Search for the cell housing the specified text and yield its (x, y) center coordinate. 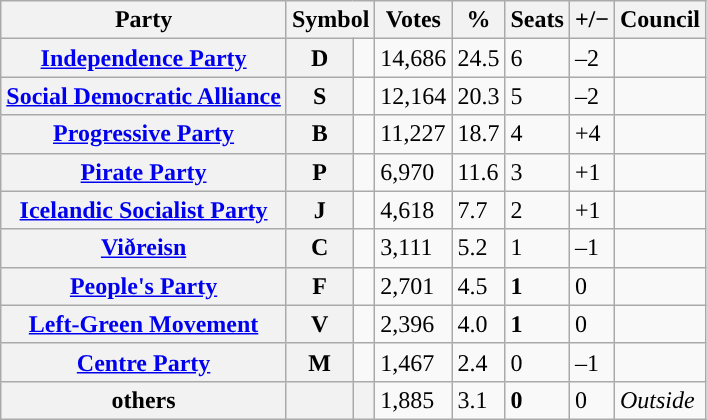
V (320, 324)
24.5 (478, 58)
14,686 (414, 58)
M (320, 362)
2,701 (414, 286)
4 (537, 134)
Left-Green Movement (144, 324)
7.7 (478, 210)
2.4 (478, 362)
Independence Party (144, 58)
Icelandic Socialist Party (144, 210)
2,396 (414, 324)
J (320, 210)
Seats (537, 20)
12,164 (414, 96)
3.1 (478, 400)
C (320, 248)
11.6 (478, 172)
F (320, 286)
Council (660, 20)
Centre Party (144, 362)
Symbol (330, 20)
Party (144, 20)
5 (537, 96)
2 (537, 210)
P (320, 172)
18.7 (478, 134)
4.5 (478, 286)
1,885 (414, 400)
5.2 (478, 248)
B (320, 134)
Social Democratic Alliance (144, 96)
3,111 (414, 248)
3 (537, 172)
Pirate Party (144, 172)
+/− (592, 20)
S (320, 96)
Viðreisn (144, 248)
Progressive Party (144, 134)
6,970 (414, 172)
20.3 (478, 96)
Votes (414, 20)
4.0 (478, 324)
% (478, 20)
Outside (660, 400)
1,467 (414, 362)
11,227 (414, 134)
+4 (592, 134)
4,618 (414, 210)
People's Party (144, 286)
others (144, 400)
6 (537, 58)
D (320, 58)
